Extract the (x, y) coordinate from the center of the cell holding the provided text.  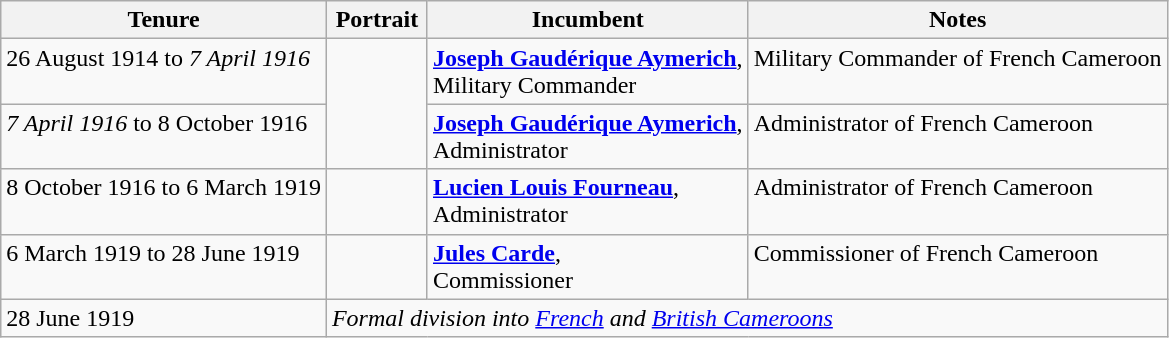
Commissioner of French Cameroon (958, 266)
Joseph Gaudérique Aymerich, Administrator (588, 136)
Notes (958, 20)
Military Commander of French Cameroon (958, 72)
Tenure (164, 20)
7 April 1916 to 8 October 1916 (164, 136)
Jules Carde, Commissioner (588, 266)
Incumbent (588, 20)
Formal division into French and British Cameroons (746, 318)
28 June 1919 (164, 318)
Joseph Gaudérique Aymerich, Military Commander (588, 72)
8 October 1916 to 6 March 1919 (164, 202)
6 March 1919 to 28 June 1919 (164, 266)
Portrait (376, 20)
26 August 1914 to 7 April 1916 (164, 72)
Lucien Louis Fourneau, Administrator (588, 202)
